Detect which cell encompasses the target text, then output its [x, y] center coordinate. 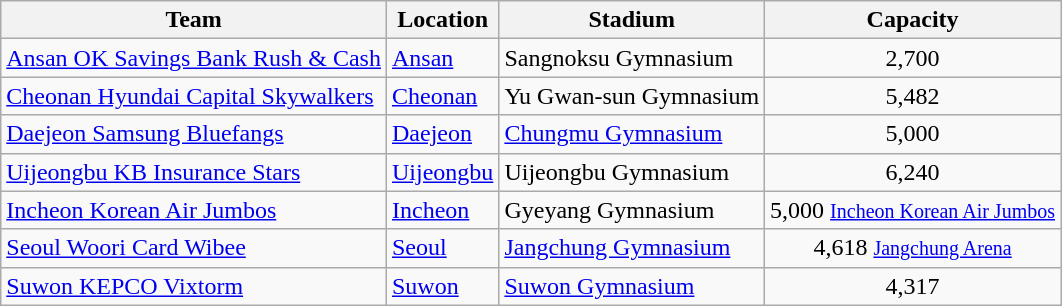
2,700 [913, 58]
Uijeongbu KB Insurance Stars [194, 172]
Suwon KEPCO Vixtorm [194, 286]
Location [442, 20]
Incheon Korean Air Jumbos [194, 210]
4,618 Jangchung Arena [913, 248]
Incheon [442, 210]
Capacity [913, 20]
Uijeongbu Gymnasium [632, 172]
6,240 [913, 172]
Jangchung Gymnasium [632, 248]
Uijeongbu [442, 172]
Chungmu Gymnasium [632, 134]
5,000 Incheon Korean Air Jumbos [913, 210]
Seoul [442, 248]
Stadium [632, 20]
Ansan OK Savings Bank Rush & Cash [194, 58]
Ansan [442, 58]
Gyeyang Gymnasium [632, 210]
Suwon Gymnasium [632, 286]
Daejeon Samsung Bluefangs [194, 134]
5,482 [913, 96]
Sangnoksu Gymnasium [632, 58]
5,000 [913, 134]
Cheonan Hyundai Capital Skywalkers [194, 96]
Team [194, 20]
Suwon [442, 286]
4,317 [913, 286]
Cheonan [442, 96]
Seoul Woori Card Wibee [194, 248]
Daejeon [442, 134]
Yu Gwan-sun Gymnasium [632, 96]
